Determine the (X, Y) coordinate at the center of the cell enclosing the given text.  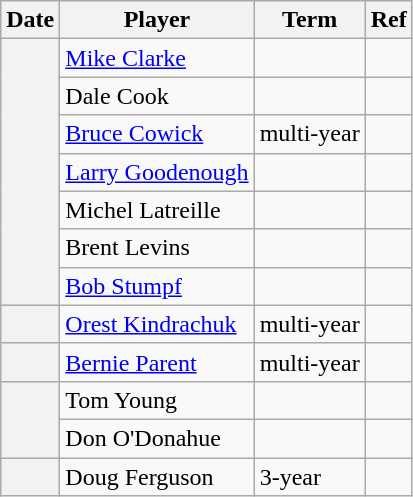
Doug Ferguson (157, 477)
Bruce Cowick (157, 134)
Ref (388, 20)
3-year (310, 477)
Orest Kindrachuk (157, 324)
Bob Stumpf (157, 286)
Date (30, 20)
Dale Cook (157, 96)
Michel Latreille (157, 210)
Player (157, 20)
Larry Goodenough (157, 172)
Bernie Parent (157, 362)
Don O'Donahue (157, 438)
Term (310, 20)
Mike Clarke (157, 58)
Tom Young (157, 400)
Brent Levins (157, 248)
